For the text-containing cell, return its midpoint in [X, Y] coordinate format. 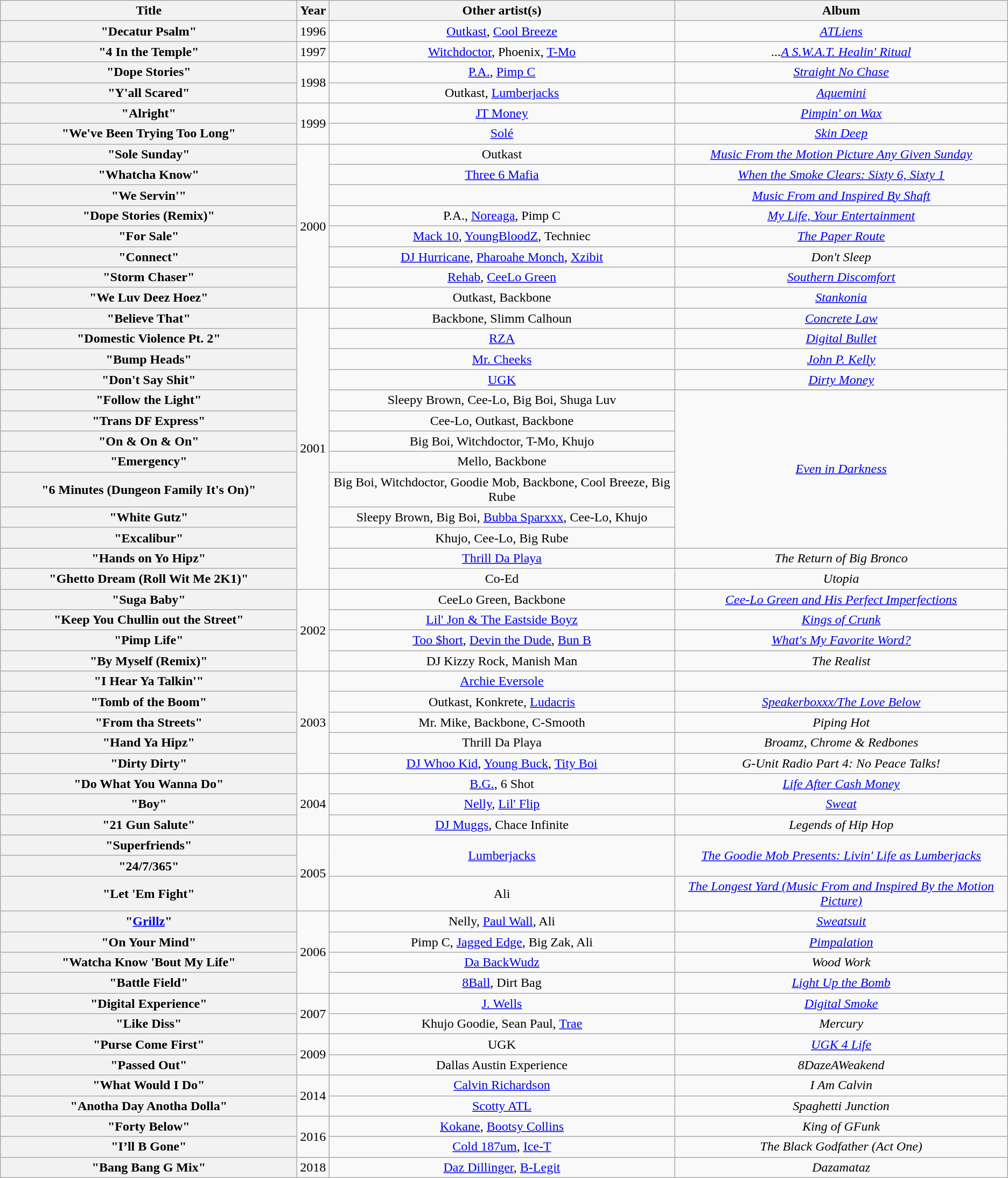
Mr. Mike, Backbone, C-Smooth [502, 722]
Khujo Goodie, Sean Paul, Trae [502, 1024]
"Alright" [149, 113]
"Don't Say Shit" [149, 380]
"Let 'Em Fight" [149, 893]
"I’ll B Gone" [149, 1147]
"By Myself (Remix)" [149, 661]
Lil' Jon & The Eastside Boyz [502, 620]
Cee-Lo, Outkast, Backbone [502, 421]
"Keep You Chullin out the Street" [149, 620]
The Longest Yard (Music From and Inspired By the Motion Picture) [841, 893]
2006 [313, 952]
2009 [313, 1055]
"Dope Stories" [149, 72]
Big Boi, Witchdoctor, T-Mo, Khujo [502, 441]
"Grillz" [149, 921]
"21 Gun Salute" [149, 825]
"Connect" [149, 257]
"Follow the Light" [149, 400]
When the Smoke Clears: Sixty 6, Sixty 1 [841, 175]
2005 [313, 873]
Khujo, Cee-Lo, Big Rube [502, 538]
Kings of Crunk [841, 620]
Stankonia [841, 298]
John P. Kelly [841, 359]
"Do What You Wanna Do" [149, 784]
Da BackWudz [502, 963]
Backbone, Slimm Calhoun [502, 318]
ATLiens [841, 31]
Southern Discomfort [841, 277]
Digital Bullet [841, 339]
Sweatsuit [841, 921]
Legends of Hip Hop [841, 825]
"24/7/365" [149, 866]
Outkast, Lumberjacks [502, 93]
P.A., Pimp C [502, 72]
2002 [313, 630]
UGK 4 Life [841, 1044]
2004 [313, 804]
Wood Work [841, 963]
"Suga Baby" [149, 600]
"On Your Mind" [149, 942]
1996 [313, 31]
"Anotha Day Anotha Dolla" [149, 1106]
"We've Been Trying Too Long" [149, 134]
"Y'all Scared" [149, 93]
Pimpin' on Wax [841, 113]
Dirty Money [841, 380]
"Boy" [149, 804]
Straight No Chase [841, 72]
"Domestic Violence Pt. 2" [149, 339]
1998 [313, 82]
Archie Eversole [502, 681]
What's My Favorite Word? [841, 640]
Nelly, Lil' Flip [502, 804]
"White Gutz" [149, 517]
My Life, Your Entertainment [841, 215]
Don't Sleep [841, 257]
J. Wells [502, 1003]
"Purse Come First" [149, 1044]
The Goodie Mob Presents: Livin' Life as Lumberjacks [841, 855]
"4 In the Temple" [149, 52]
"Hands on Yo Hipz" [149, 558]
RZA [502, 339]
DJ Kizzy Rock, Manish Man [502, 661]
"Dope Stories (Remix)" [149, 215]
Pimp C, Jagged Edge, Big Zak, Ali [502, 942]
8DazeAWeakend [841, 1065]
Dallas Austin Experience [502, 1065]
DJ Hurricane, Pharoahe Monch, Xzibit [502, 257]
Ali [502, 893]
"Storm Chaser" [149, 277]
"Hand Ya Hipz" [149, 743]
Other artist(s) [502, 11]
"Decatur Psalm" [149, 31]
I Am Calvin [841, 1085]
Cold 187um, Ice-T [502, 1147]
"Like Diss" [149, 1024]
Sweat [841, 804]
"Bump Heads" [149, 359]
DJ Whoo Kid, Young Buck, Tity Boi [502, 763]
1999 [313, 123]
2016 [313, 1137]
G-Unit Radio Part 4: No Peace Talks! [841, 763]
DJ Muggs, Chace Infinite [502, 825]
"Believe That" [149, 318]
2018 [313, 1167]
"Tomb of the Boom" [149, 702]
Sleepy Brown, Big Boi, Bubba Sparxxx, Cee-Lo, Khujo [502, 517]
Skin Deep [841, 134]
Calvin Richardson [502, 1085]
Utopia [841, 578]
"Superfriends" [149, 845]
Mello, Backbone [502, 462]
Kokane, Bootsy Collins [502, 1126]
"On & On & On" [149, 441]
8Ball, Dirt Bag [502, 983]
2007 [313, 1014]
B.G., 6 Shot [502, 784]
Title [149, 11]
JT Money [502, 113]
"Watcha Know 'Bout My Life" [149, 963]
Scotty ATL [502, 1106]
Mercury [841, 1024]
"Trans DF Express" [149, 421]
CeeLo Green, Backbone [502, 600]
"We Servin'" [149, 195]
Big Boi, Witchdoctor, Goodie Mob, Backbone, Cool Breeze, Big Rube [502, 489]
1997 [313, 52]
Mack 10, YoungBloodZ, Techniec [502, 236]
Outkast, Konkrete, Ludacris [502, 702]
Pimpalation [841, 942]
Nelly, Paul Wall, Ali [502, 921]
Year [313, 11]
Three 6 Mafia [502, 175]
"For Sale" [149, 236]
"I Hear Ya Talkin'" [149, 681]
"Whatcha Know" [149, 175]
Piping Hot [841, 722]
"Pimp Life" [149, 640]
Aquemini [841, 93]
"Passed Out" [149, 1065]
"We Luv Deez Hoez" [149, 298]
Mr. Cheeks [502, 359]
Solé [502, 134]
2003 [313, 722]
Outkast, Cool Breeze [502, 31]
"Emergency" [149, 462]
Broamz, Chrome & Redbones [841, 743]
Album [841, 11]
King of GFunk [841, 1126]
Even in Darkness [841, 469]
"Sole Sunday" [149, 154]
Concrete Law [841, 318]
Witchdoctor, Phoenix, T-Mo [502, 52]
Music From and Inspired By Shaft [841, 195]
Cee-Lo Green and His Perfect Imperfections [841, 600]
Rehab, CeeLo Green [502, 277]
Outkast, Backbone [502, 298]
"Dirty Dirty" [149, 763]
Co-Ed [502, 578]
2001 [313, 449]
Life After Cash Money [841, 784]
The Realist [841, 661]
"Bang Bang G Mix" [149, 1167]
Too $hort, Devin the Dude, Bun B [502, 640]
Speakerboxxx/The Love Below [841, 702]
"Battle Field" [149, 983]
The Black Godfather (Act One) [841, 1147]
Outkast [502, 154]
Daz Dillinger, B-Legit [502, 1167]
"Forty Below" [149, 1126]
"What Would I Do" [149, 1085]
Lumberjacks [502, 855]
"Ghetto Dream (Roll Wit Me 2K1)" [149, 578]
"6 Minutes (Dungeon Family It's On)" [149, 489]
Spaghetti Junction [841, 1106]
...A S.W.A.T. Healin' Ritual [841, 52]
Music From the Motion Picture Any Given Sunday [841, 154]
P.A., Noreaga, Pimp C [502, 215]
2000 [313, 226]
The Paper Route [841, 236]
Digital Smoke [841, 1003]
"Digital Experience" [149, 1003]
"Excalibur" [149, 538]
2014 [313, 1096]
Dazamataz [841, 1167]
Sleepy Brown, Cee-Lo, Big Boi, Shuga Luv [502, 400]
"From tha Streets" [149, 722]
The Return of Big Bronco [841, 558]
Light Up the Bomb [841, 983]
